Find where the given text appears and provide that cell's center as [X, Y] coordinate. 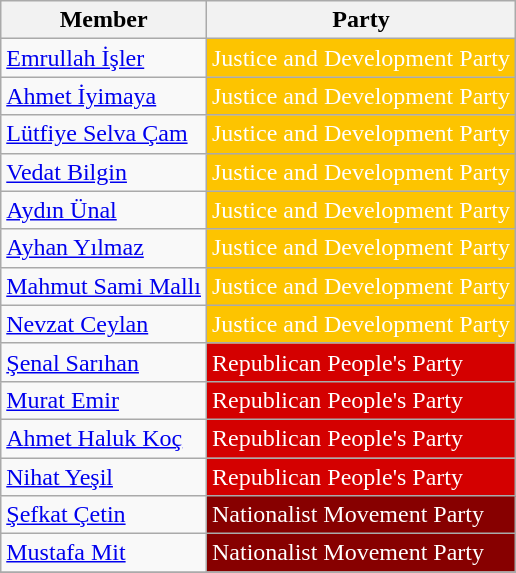
Party [360, 20]
Vedat Bilgin [104, 172]
Ahmet İyimaya [104, 96]
Şenal Sarıhan [104, 362]
Şefkat Çetin [104, 515]
Mustafa Mit [104, 553]
Ahmet Haluk Koç [104, 438]
Nevzat Ceylan [104, 324]
Emrullah İşler [104, 58]
Aydın Ünal [104, 210]
Ayhan Yılmaz [104, 248]
Mahmut Sami Mallı [104, 286]
Lütfiye Selva Çam [104, 134]
Nihat Yeşil [104, 477]
Murat Emir [104, 400]
Member [104, 20]
